From the cell containing the given text, extract its center point as [x, y] coordinate. 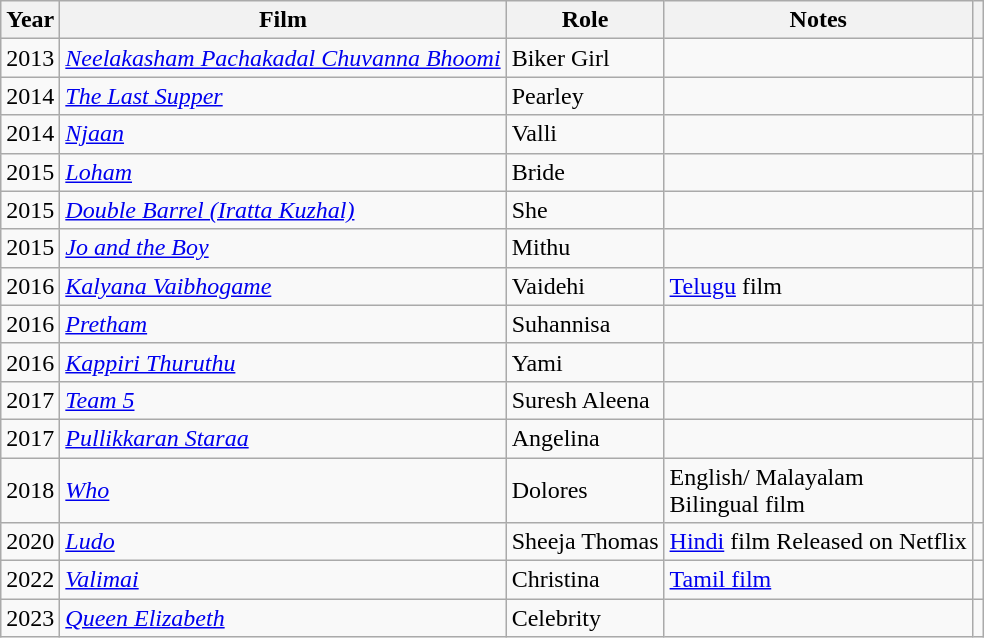
Suhannisa [585, 324]
Film [283, 20]
Yami [585, 362]
Pearley [585, 96]
English/ Malayalam Bilingual film [818, 490]
Bride [585, 172]
Pullikkaran Staraa [283, 438]
Jo and the Boy [283, 248]
Valimai [283, 580]
Angelina [585, 438]
Sheeja Thomas [585, 542]
Loham [283, 172]
Christina [585, 580]
Dolores [585, 490]
2020 [30, 542]
Mithu [585, 248]
2018 [30, 490]
2022 [30, 580]
2013 [30, 58]
She [585, 210]
Double Barrel (Iratta Kuzhal) [283, 210]
Year [30, 20]
Role [585, 20]
Suresh Aleena [585, 400]
Kalyana Vaibhogame [283, 286]
Ludo [283, 542]
Pretham [283, 324]
Vaidehi [585, 286]
Biker Girl [585, 58]
Njaan [283, 134]
Neelakasham Pachakadal Chuvanna Bhoomi [283, 58]
Kappiri Thuruthu [283, 362]
The Last Supper [283, 96]
Team 5 [283, 400]
Tamil film [818, 580]
Queen Elizabeth [283, 618]
2023 [30, 618]
Valli [585, 134]
Hindi film Released on Netflix [818, 542]
Telugu film [818, 286]
Notes [818, 20]
Celebrity [585, 618]
Who [283, 490]
